Return [X, Y] of the center of cell containing provided text 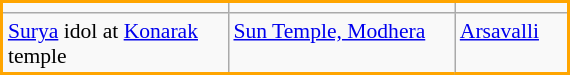
Sun Temple, Modhera [341, 44]
Surya idol at Konarak temple [115, 44]
Arsavalli [512, 44]
